Return (X, Y) of the center of cell containing provided text 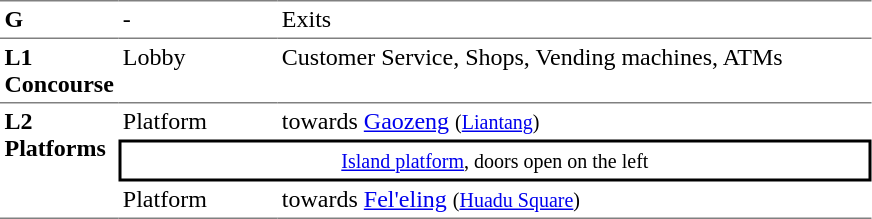
Platform (198, 122)
Customer Service, Shops, Vending machines, ATMs (574, 71)
Island platform, doors open on the left (494, 161)
Exits (574, 19)
- (198, 19)
L1Concourse (59, 71)
towards Gaozeng (Liantang) (574, 122)
Lobby (198, 71)
G (59, 19)
